Pinpoint the cell where the given text exists, returning its (x, y) midpoint coordinate. 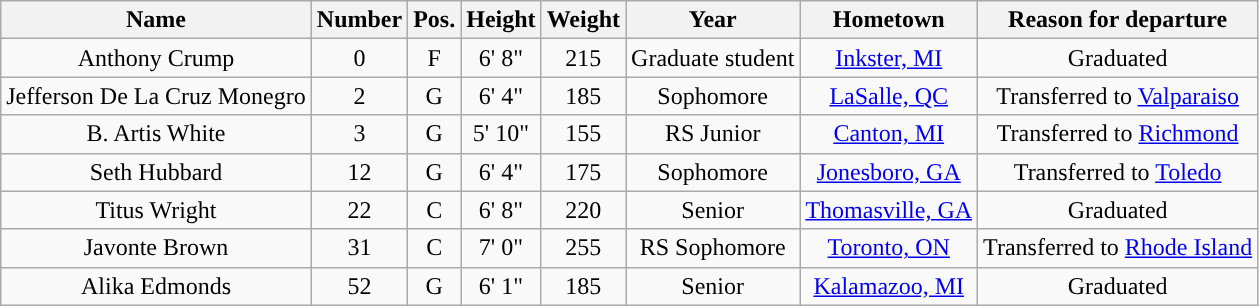
Inkster, MI (889, 58)
Thomasville, GA (889, 210)
Titus Wright (156, 210)
Jonesboro, GA (889, 172)
Transferred to Toledo (1118, 172)
Hometown (889, 20)
Pos. (434, 20)
Year (713, 20)
Anthony Crump (156, 58)
Reason for departure (1118, 20)
3 (359, 134)
6' 1" (501, 286)
12 (359, 172)
Transferred to Richmond (1118, 134)
LaSalle, QC (889, 96)
52 (359, 286)
215 (583, 58)
31 (359, 248)
175 (583, 172)
155 (583, 134)
Javonte Brown (156, 248)
2 (359, 96)
Alika Edmonds (156, 286)
220 (583, 210)
Weight (583, 20)
F (434, 58)
Name (156, 20)
RS Sophomore (713, 248)
Kalamazoo, MI (889, 286)
RS Junior (713, 134)
Canton, MI (889, 134)
Height (501, 20)
Jefferson De La Cruz Monegro (156, 96)
B. Artis White (156, 134)
Transferred to Valparaiso (1118, 96)
7' 0" (501, 248)
22 (359, 210)
255 (583, 248)
Graduate student (713, 58)
Seth Hubbard (156, 172)
Transferred to Rhode Island (1118, 248)
Number (359, 20)
5' 10" (501, 134)
0 (359, 58)
Toronto, ON (889, 248)
